Scan for the cell matching the given text and deliver its [X, Y] coordinate at center. 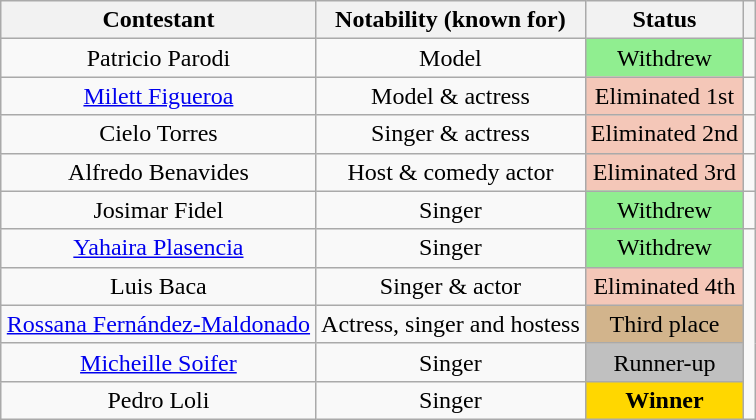
Luis Baca [158, 286]
Eliminated 1st [664, 96]
Patricio Parodi [158, 58]
Rossana Fernández-Maldonado [158, 324]
Eliminated 3rd [664, 172]
Alfredo Benavides [158, 172]
Pedro Loli [158, 400]
Singer & actor [451, 286]
Host & comedy actor [451, 172]
Yahaira Plasencia [158, 248]
Model [451, 58]
Runner-up [664, 362]
Milett Figueroa [158, 96]
Third place [664, 324]
Josimar Fidel [158, 210]
Model & actress [451, 96]
Notability (known for) [451, 20]
Eliminated 4th [664, 286]
Winner [664, 400]
Actress, singer and hostess [451, 324]
Status [664, 20]
Eliminated 2nd [664, 134]
Cielo Torres [158, 134]
Singer & actress [451, 134]
Contestant [158, 20]
Micheille Soifer [158, 362]
